Search for the cell housing the specified text and yield its [X, Y] center coordinate. 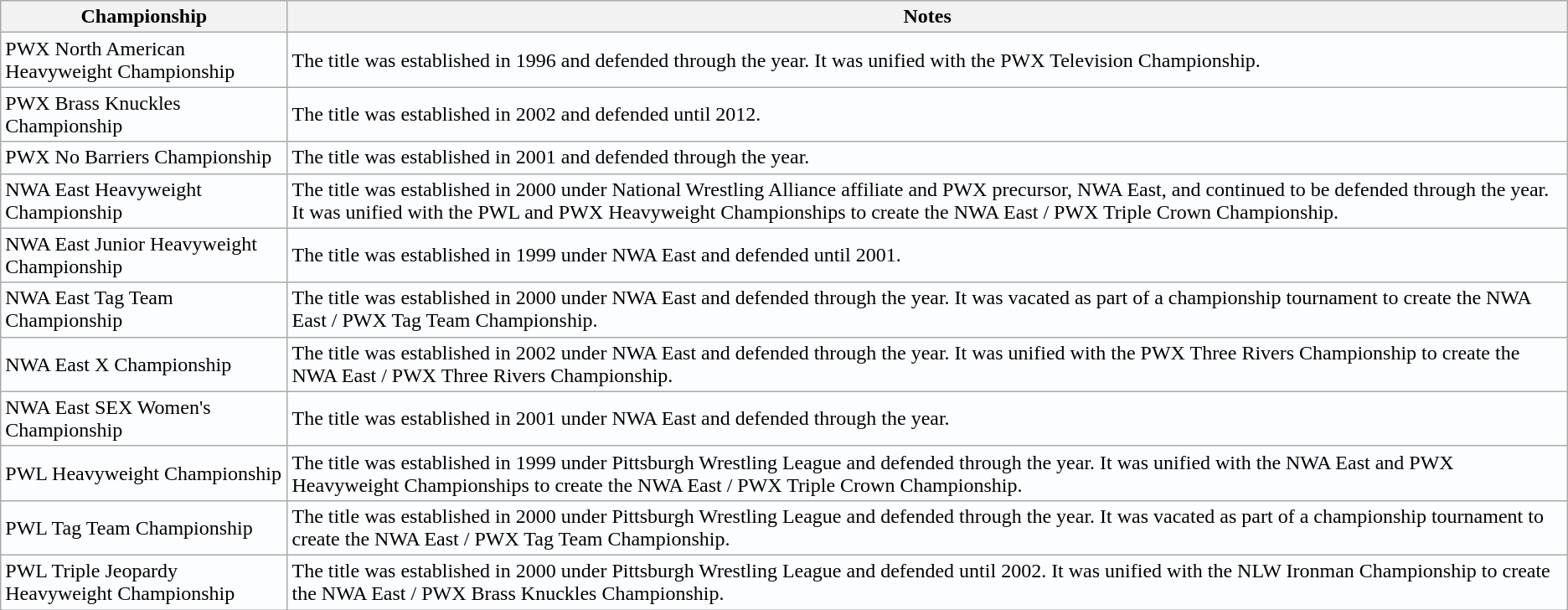
The title was established in 1996 and defended through the year. It was unified with the PWX Television Championship. [927, 60]
PWX North American Heavyweight Championship [144, 60]
PWX No Barriers Championship [144, 158]
PWL Heavyweight Championship [144, 473]
NWA East Junior Heavyweight Championship [144, 255]
NWA East Heavyweight Championship [144, 201]
PWL Tag Team Championship [144, 528]
PWL Triple Jeopardy Heavyweight Championship [144, 582]
The title was established in 1999 under NWA East and defended until 2001. [927, 255]
Notes [927, 17]
The title was established in 2001 and defended through the year. [927, 158]
The title was established in 2001 under NWA East and defended through the year. [927, 419]
NWA East SEX Women's Championship [144, 419]
Championship [144, 17]
NWA East Tag Team Championship [144, 310]
PWX Brass Knuckles Championship [144, 114]
The title was established in 2002 and defended until 2012. [927, 114]
NWA East X Championship [144, 364]
